Locate the cell with the specified text and output its (X, Y) center coordinate. 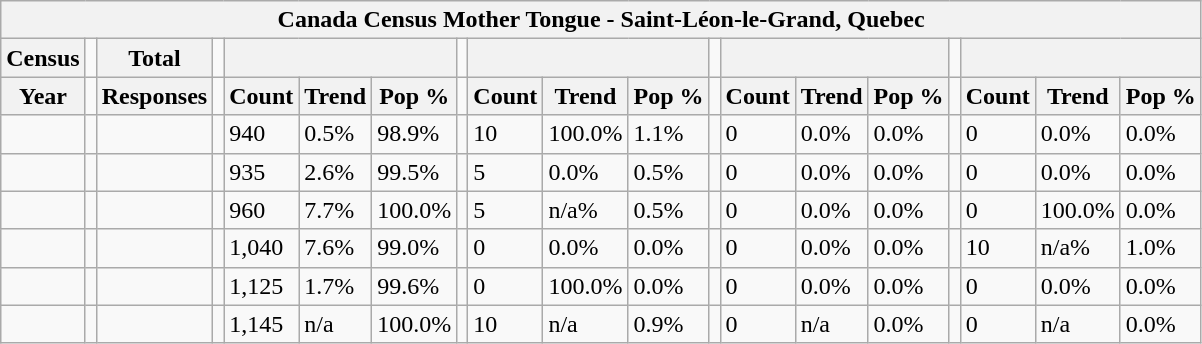
7.7% (336, 210)
935 (262, 172)
1,040 (262, 248)
1.1% (668, 134)
Census (43, 58)
Year (43, 96)
Canada Census Mother Tongue - Saint-Léon-le-Grand, Quebec (602, 20)
Total (154, 58)
99.5% (414, 172)
1.0% (1160, 248)
99.0% (414, 248)
1.7% (336, 286)
960 (262, 210)
0.9% (668, 324)
7.6% (336, 248)
Responses (154, 96)
2.6% (336, 172)
1,145 (262, 324)
99.6% (414, 286)
98.9% (414, 134)
1,125 (262, 286)
940 (262, 134)
